Return [x, y] of the center of cell containing provided text 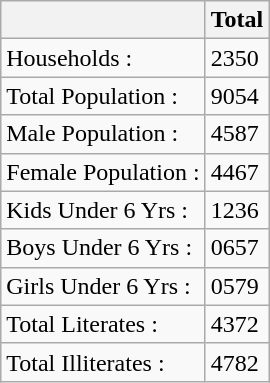
9054 [237, 96]
4782 [237, 362]
1236 [237, 210]
Kids Under 6 Yrs : [103, 210]
Total Population : [103, 96]
4372 [237, 324]
Male Population : [103, 134]
Girls Under 6 Yrs : [103, 286]
0579 [237, 286]
Total Literates : [103, 324]
4467 [237, 172]
Female Population : [103, 172]
2350 [237, 58]
Households : [103, 58]
4587 [237, 134]
Boys Under 6 Yrs : [103, 248]
0657 [237, 248]
Total [237, 20]
Total Illiterates : [103, 362]
